Scan for the cell matching the given text and deliver its [x, y] coordinate at center. 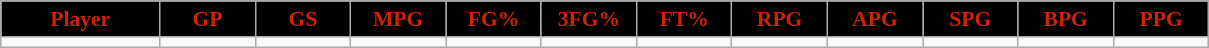
PPG [1161, 19]
MPG [398, 19]
FG% [494, 19]
SPG [970, 19]
APG [874, 19]
GS [302, 19]
BPG [1066, 19]
RPG [780, 19]
3FG% [588, 19]
GP [208, 19]
Player [80, 19]
FT% [684, 19]
